For the text-containing cell, return its midpoint in [x, y] coordinate format. 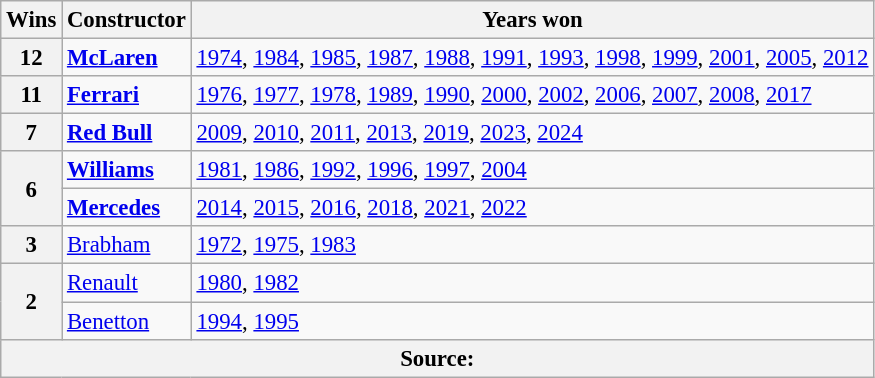
3 [32, 245]
Renault [127, 283]
Constructor [127, 20]
Years won [532, 20]
Source: [438, 358]
McLaren [127, 58]
1974, 1984, 1985, 1987, 1988, 1991, 1993, 1998, 1999, 2001, 2005, 2012 [532, 58]
Williams [127, 170]
2014, 2015, 2016, 2018, 2021, 2022 [532, 208]
7 [32, 133]
Brabham [127, 245]
1980, 1982 [532, 283]
2 [32, 302]
6 [32, 188]
11 [32, 95]
1981, 1986, 1992, 1996, 1997, 2004 [532, 170]
Benetton [127, 321]
12 [32, 58]
Mercedes [127, 208]
Red Bull [127, 133]
1994, 1995 [532, 321]
2009, 2010, 2011, 2013, 2019, 2023, 2024 [532, 133]
Ferrari [127, 95]
1972, 1975, 1983 [532, 245]
1976, 1977, 1978, 1989, 1990, 2000, 2002, 2006, 2007, 2008, 2017 [532, 95]
Wins [32, 20]
